Return (x, y) of the center of cell containing provided text 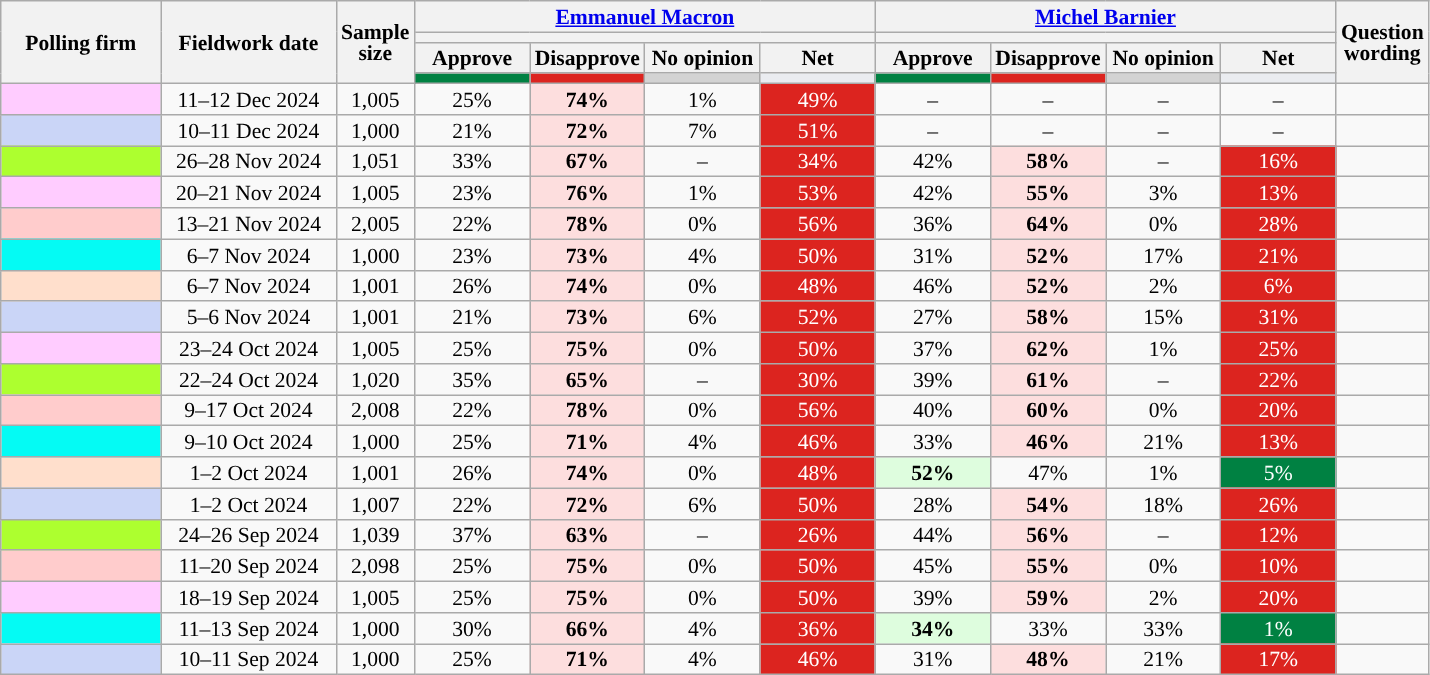
53% (818, 192)
7% (702, 130)
1,007 (375, 504)
18% (1164, 504)
65% (588, 380)
24–26 Sep 2024 (248, 534)
9–10 Oct 2024 (248, 442)
1,020 (375, 380)
Emmanuel Macron (644, 16)
49% (818, 100)
Questionwording (1382, 42)
5–6 Nov 2024 (248, 318)
1,039 (375, 534)
35% (472, 380)
40% (932, 410)
61% (1048, 380)
45% (932, 566)
76% (588, 192)
18–19 Sep 2024 (248, 598)
10–11 Dec 2024 (248, 130)
60% (1048, 410)
2,005 (375, 224)
1,051 (375, 162)
66% (588, 628)
54% (1048, 504)
3% (1164, 192)
23–24 Oct 2024 (248, 348)
2,098 (375, 566)
51% (818, 130)
44% (932, 534)
15% (1164, 318)
10% (1278, 566)
10–11 Sep 2024 (248, 660)
59% (1048, 598)
12% (1278, 534)
11–20 Sep 2024 (248, 566)
67% (588, 162)
11–12 Dec 2024 (248, 100)
13–21 Nov 2024 (248, 224)
16% (1278, 162)
47% (1048, 472)
22–24 Oct 2024 (248, 380)
11–13 Sep 2024 (248, 628)
Fieldwork date (248, 42)
Samplesize (375, 42)
63% (588, 534)
9–17 Oct 2024 (248, 410)
2,008 (375, 410)
Michel Barnier (1106, 16)
20–21 Nov 2024 (248, 192)
26–28 Nov 2024 (248, 162)
27% (932, 318)
5% (1278, 472)
Polling firm (81, 42)
64% (1048, 224)
62% (1048, 348)
